Locate the cell with the specified text and output its (X, Y) center coordinate. 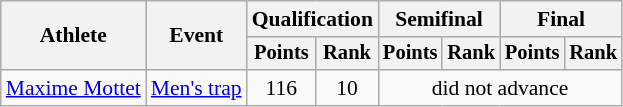
did not advance (500, 88)
Semifinal (439, 19)
Maxime Mottet (74, 88)
Athlete (74, 36)
Men's trap (196, 88)
116 (282, 88)
Qualification (312, 19)
10 (347, 88)
Final (561, 19)
Event (196, 36)
